Identify which cell holds the provided text, then report its (x, y) central coordinate. 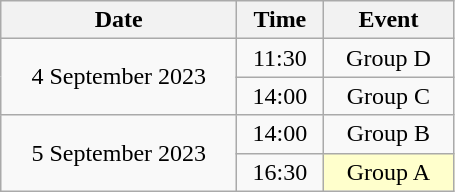
11:30 (280, 58)
Group B (388, 134)
Time (280, 20)
5 September 2023 (119, 153)
Event (388, 20)
Group A (388, 172)
Group D (388, 58)
Group C (388, 96)
16:30 (280, 172)
4 September 2023 (119, 77)
Date (119, 20)
